Identify which cell holds the provided text, then report its [X, Y] central coordinate. 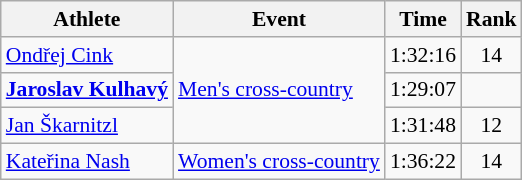
Kateřina Nash [87, 162]
Athlete [87, 19]
1:31:48 [423, 126]
1:36:22 [423, 162]
Jan Škarnitzl [87, 126]
Jaroslav Kulhavý [87, 90]
Rank [492, 19]
1:29:07 [423, 90]
Time [423, 19]
Men's cross-country [279, 90]
1:32:16 [423, 55]
Event [279, 19]
Women's cross-country [279, 162]
12 [492, 126]
Ondřej Cink [87, 55]
